Scan for the cell matching the given text and deliver its (X, Y) coordinate at center. 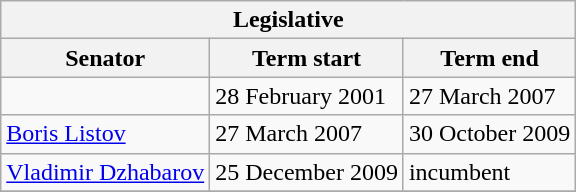
Term end (489, 58)
25 December 2009 (307, 172)
incumbent (489, 172)
Senator (106, 58)
28 February 2001 (307, 96)
Term start (307, 58)
Legislative (288, 20)
Vladimir Dzhabarov (106, 172)
Boris Listov (106, 134)
30 October 2009 (489, 134)
